Scan for the cell matching the given text and deliver its (X, Y) coordinate at center. 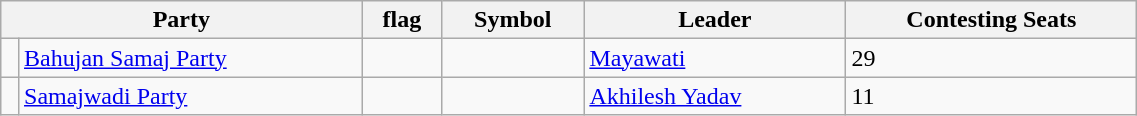
Contesting Seats (992, 20)
Mayawati (715, 58)
Bahujan Samaj Party (190, 58)
Samajwadi Party (190, 96)
11 (992, 96)
Akhilesh Yadav (715, 96)
Symbol (513, 20)
29 (992, 58)
flag (402, 20)
Party (182, 20)
Leader (715, 20)
